Identify which cell holds the provided text, then report its [X, Y] central coordinate. 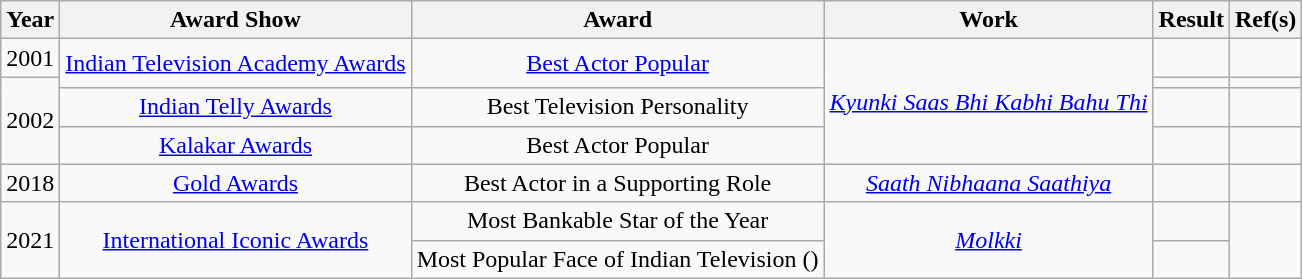
Saath Nibhaana Saathiya [988, 183]
Best Television Personality [618, 107]
Kalakar Awards [236, 145]
Most Popular Face of Indian Television () [618, 259]
Year [30, 20]
Indian Telly Awards [236, 107]
2001 [30, 58]
Gold Awards [236, 183]
2021 [30, 240]
2002 [30, 120]
Indian Television Academy Awards [236, 64]
Kyunki Saas Bhi Kabhi Bahu Thi [988, 102]
Most Bankable Star of the Year [618, 221]
Molkki [988, 240]
Ref(s) [1265, 20]
Work [988, 20]
2018 [30, 183]
Award [618, 20]
International Iconic Awards [236, 240]
Award Show [236, 20]
Result [1191, 20]
Best Actor in a Supporting Role [618, 183]
